Identify which cell holds the provided text, then report its (x, y) central coordinate. 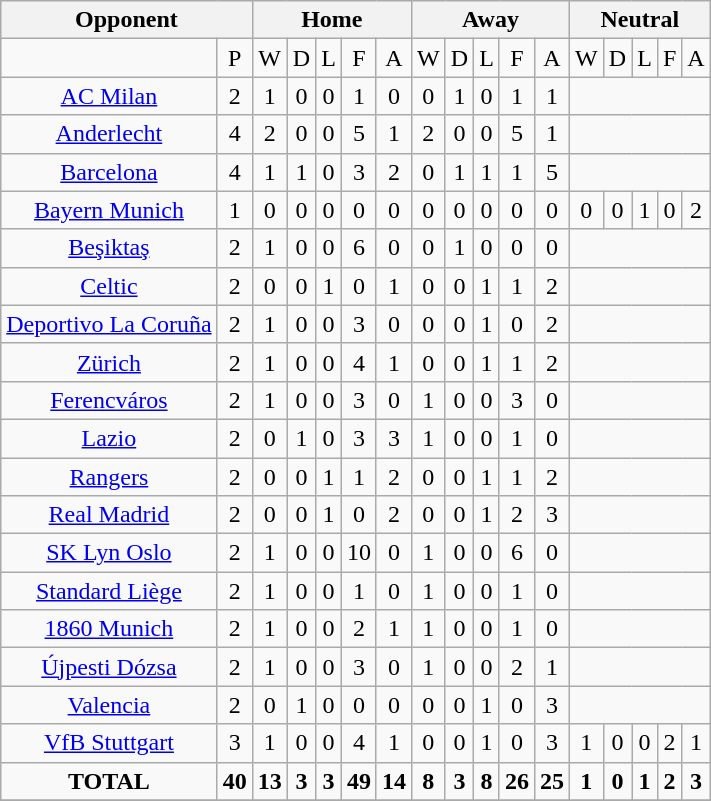
SK Lyn Oslo (109, 553)
Standard Liège (109, 591)
Újpesti Dózsa (109, 667)
Home (332, 20)
TOTAL (109, 781)
Valencia (109, 705)
Zürich (109, 362)
Bayern Munich (109, 210)
1860 Munich (109, 629)
10 (358, 553)
25 (552, 781)
Rangers (109, 477)
Barcelona (109, 172)
P (234, 58)
Away (490, 20)
Ferencváros (109, 400)
Deportivo La Coruña (109, 324)
VfB Stuttgart (109, 743)
14 (394, 781)
Real Madrid (109, 515)
49 (358, 781)
Anderlecht (109, 134)
Lazio (109, 438)
Beşiktaş (109, 248)
26 (516, 781)
Opponent (126, 20)
13 (270, 781)
Celtic (109, 286)
AC Milan (109, 96)
Neutral (640, 20)
40 (234, 781)
